Extract the (x, y) coordinate from the center of the cell holding the provided text.  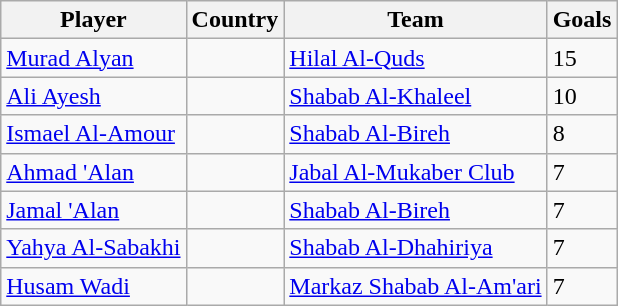
Yahya Al-Sabakhi (94, 248)
Husam Wadi (94, 286)
Shabab Al-Khaleel (416, 96)
Murad Alyan (94, 58)
10 (582, 96)
Ahmad 'Alan (94, 172)
Ismael Al-Amour (94, 134)
Markaz Shabab Al-Am'ari (416, 286)
Hilal Al-Quds (416, 58)
Goals (582, 20)
8 (582, 134)
Jamal 'Alan (94, 210)
15 (582, 58)
Player (94, 20)
Shabab Al-Dhahiriya (416, 248)
Ali Ayesh (94, 96)
Jabal Al-Mukaber Club (416, 172)
Country (235, 20)
Team (416, 20)
